Identify which cell holds the provided text, then report its [X, Y] central coordinate. 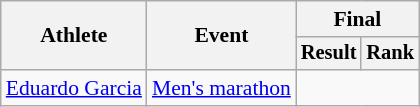
Final [358, 19]
Athlete [74, 36]
Result [329, 54]
Event [222, 36]
Rank [390, 54]
Men's marathon [222, 88]
Eduardo Garcia [74, 88]
